Output the [x, y] coordinate of the center of the cell containing the given text.  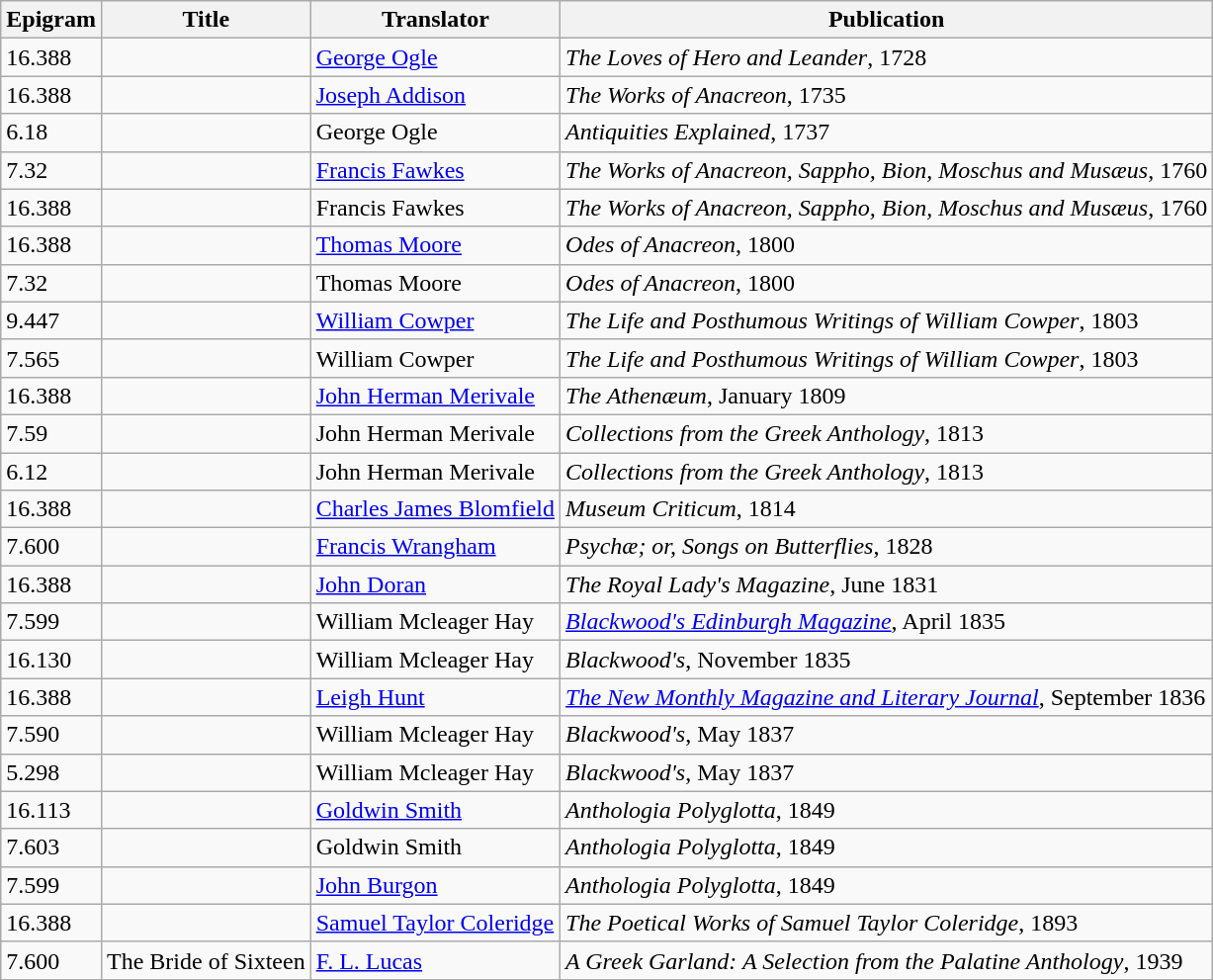
John Burgon [435, 885]
5.298 [51, 772]
Francis Wrangham [435, 547]
The Works of Anacreon, 1735 [887, 95]
16.130 [51, 660]
Samuel Taylor Coleridge [435, 923]
Charles James Blomfield [435, 509]
Blackwood's Edinburgh Magazine, April 1835 [887, 622]
Blackwood's, November 1835 [887, 660]
Publication [887, 20]
The Athenæum, January 1809 [887, 396]
9.447 [51, 320]
John Doran [435, 584]
The New Monthly Magazine and Literary Journal, September 1836 [887, 697]
Psychæ; or, Songs on Butterflies, 1828 [887, 547]
7.590 [51, 735]
16.113 [51, 810]
A Greek Garland: A Selection from the Palatine Anthology, 1939 [887, 960]
F. L. Lucas [435, 960]
Antiquities Explained, 1737 [887, 133]
Leigh Hunt [435, 697]
Museum Criticum, 1814 [887, 509]
Joseph Addison [435, 95]
6.18 [51, 133]
The Loves of Hero and Leander, 1728 [887, 57]
7.59 [51, 433]
The Royal Lady's Magazine, June 1831 [887, 584]
The Poetical Works of Samuel Taylor Coleridge, 1893 [887, 923]
The Bride of Sixteen [206, 960]
Translator [435, 20]
6.12 [51, 472]
7.565 [51, 358]
Epigram [51, 20]
Title [206, 20]
7.603 [51, 847]
